Pinpoint the cell where the given text exists, returning its [X, Y] midpoint coordinate. 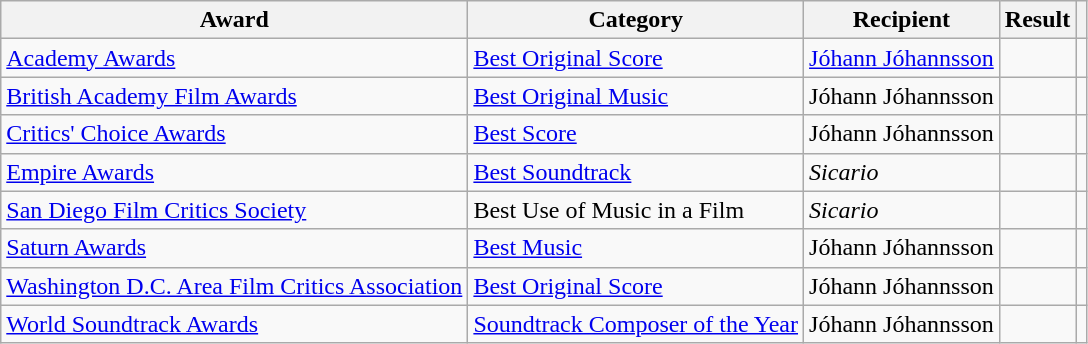
Critics' Choice Awards [234, 134]
Best Score [636, 134]
Saturn Awards [234, 248]
Best Music [636, 248]
Award [234, 20]
British Academy Film Awards [234, 96]
Recipient [902, 20]
Best Soundtrack [636, 172]
San Diego Film Critics Society [234, 210]
Soundtrack Composer of the Year [636, 324]
Academy Awards [234, 58]
Result [1037, 20]
Best Original Music [636, 96]
Washington D.C. Area Film Critics Association [234, 286]
Empire Awards [234, 172]
Best Use of Music in a Film [636, 210]
Category [636, 20]
World Soundtrack Awards [234, 324]
